Scan for the cell matching the given text and deliver its (x, y) coordinate at center. 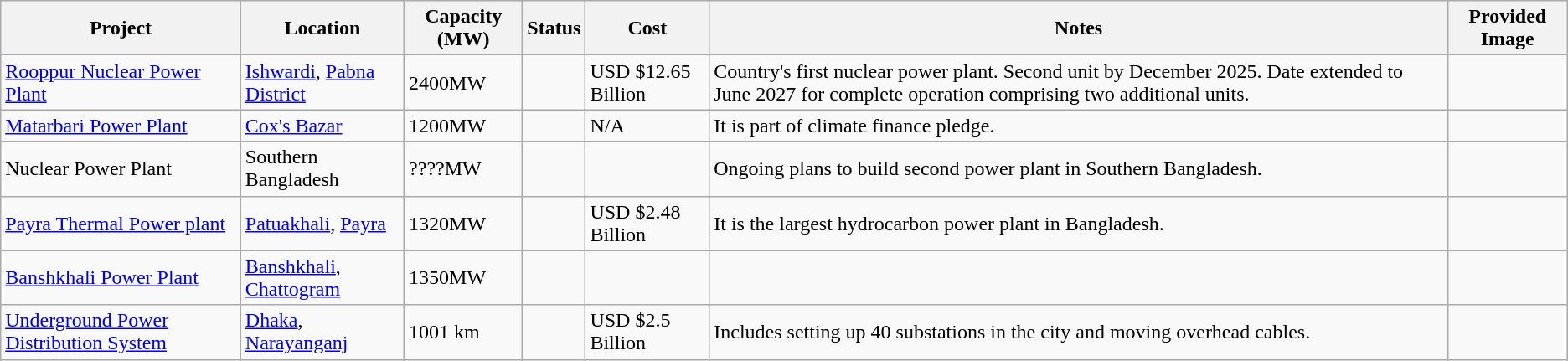
It is part of climate finance pledge. (1079, 126)
Underground Power Distribution System (121, 332)
Patuakhali, Payra (322, 223)
1001 km (464, 332)
Status (554, 28)
????MW (464, 169)
Country's first nuclear power plant. Second unit by December 2025. Date extended to June 2027 for complete operation comprising two additional units. (1079, 82)
USD $12.65 Billion (647, 82)
Notes (1079, 28)
Ongoing plans to build second power plant in Southern Bangladesh. (1079, 169)
Ishwardi, Pabna District (322, 82)
Cox's Bazar (322, 126)
Dhaka, Narayanganj (322, 332)
Capacity (MW) (464, 28)
Cost (647, 28)
Banshkhali Power Plant (121, 278)
1200MW (464, 126)
N/A (647, 126)
Nuclear Power Plant (121, 169)
Payra Thermal Power plant (121, 223)
Banshkhali, Chattogram (322, 278)
2400MW (464, 82)
1350MW (464, 278)
1320MW (464, 223)
USD $2.5 Billion (647, 332)
Includes setting up 40 substations in the city and moving overhead cables. (1079, 332)
It is the largest hydrocarbon power plant in Bangladesh. (1079, 223)
Rooppur Nuclear Power Plant (121, 82)
Matarbari Power Plant (121, 126)
Southern Bangladesh (322, 169)
USD $2.48 Billion (647, 223)
Provided Image (1508, 28)
Location (322, 28)
Project (121, 28)
